Output the (x, y) coordinate of the center of the cell containing the given text.  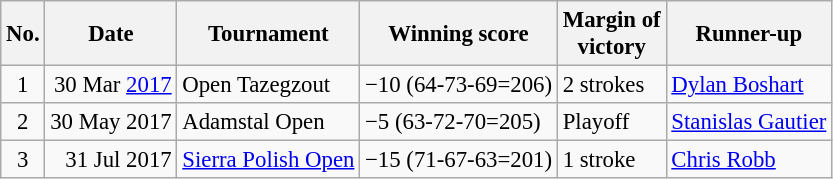
Stanislas Gautier (749, 122)
31 Jul 2017 (111, 160)
3 (23, 160)
2 strokes (612, 85)
Chris Robb (749, 160)
2 (23, 122)
30 Mar 2017 (111, 85)
Playoff (612, 122)
Margin ofvictory (612, 34)
−10 (64-73-69=206) (459, 85)
Winning score (459, 34)
Sierra Polish Open (268, 160)
Open Tazegzout (268, 85)
No. (23, 34)
Dylan Boshart (749, 85)
Runner-up (749, 34)
Tournament (268, 34)
−15 (71-67-63=201) (459, 160)
Date (111, 34)
30 May 2017 (111, 122)
1 (23, 85)
−5 (63-72-70=205) (459, 122)
1 stroke (612, 160)
Adamstal Open (268, 122)
